Find where the given text appears and provide that cell's center as [X, Y] coordinate. 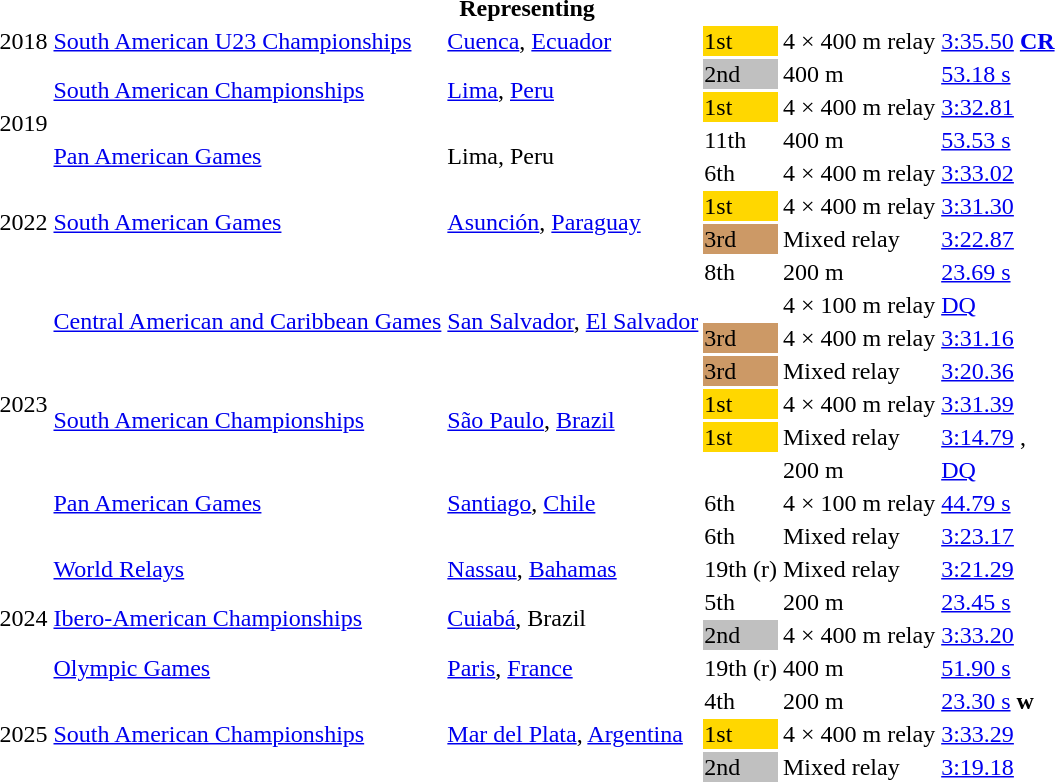
Olympic Games [248, 668]
Central American and Caribbean Games [248, 322]
South American Games [248, 222]
8th [741, 272]
San Salvador, El Salvador [573, 322]
Nassau, Bahamas [573, 569]
5th [741, 602]
Mar del Plata, Argentina [573, 734]
Cuiabá, Brazil [573, 618]
World Relays [248, 569]
Ibero-American Championships [248, 618]
Asunción, Paraguay [573, 222]
11th [741, 140]
Cuenca, Ecuador [573, 41]
São Paulo, Brazil [573, 420]
4th [741, 701]
Paris, France [573, 668]
South American U23 Championships [248, 41]
Santiago, Chile [573, 503]
